Extract the (X, Y) coordinate from the center of the cell holding the provided text.  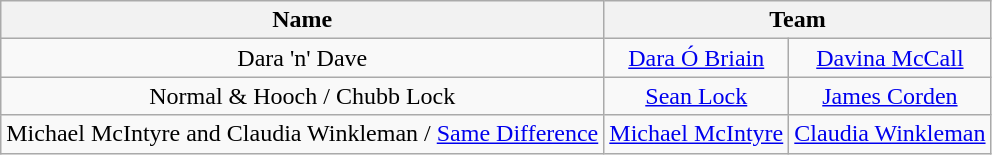
Name (302, 20)
James Corden (890, 96)
Dara 'n' Dave (302, 58)
Sean Lock (696, 96)
Michael McIntyre and Claudia Winkleman / Same Difference (302, 134)
Michael McIntyre (696, 134)
Dara Ó Briain (696, 58)
Davina McCall (890, 58)
Normal & Hooch / Chubb Lock (302, 96)
Team (798, 20)
Claudia Winkleman (890, 134)
